From the cell containing the given text, extract its center point as [x, y] coordinate. 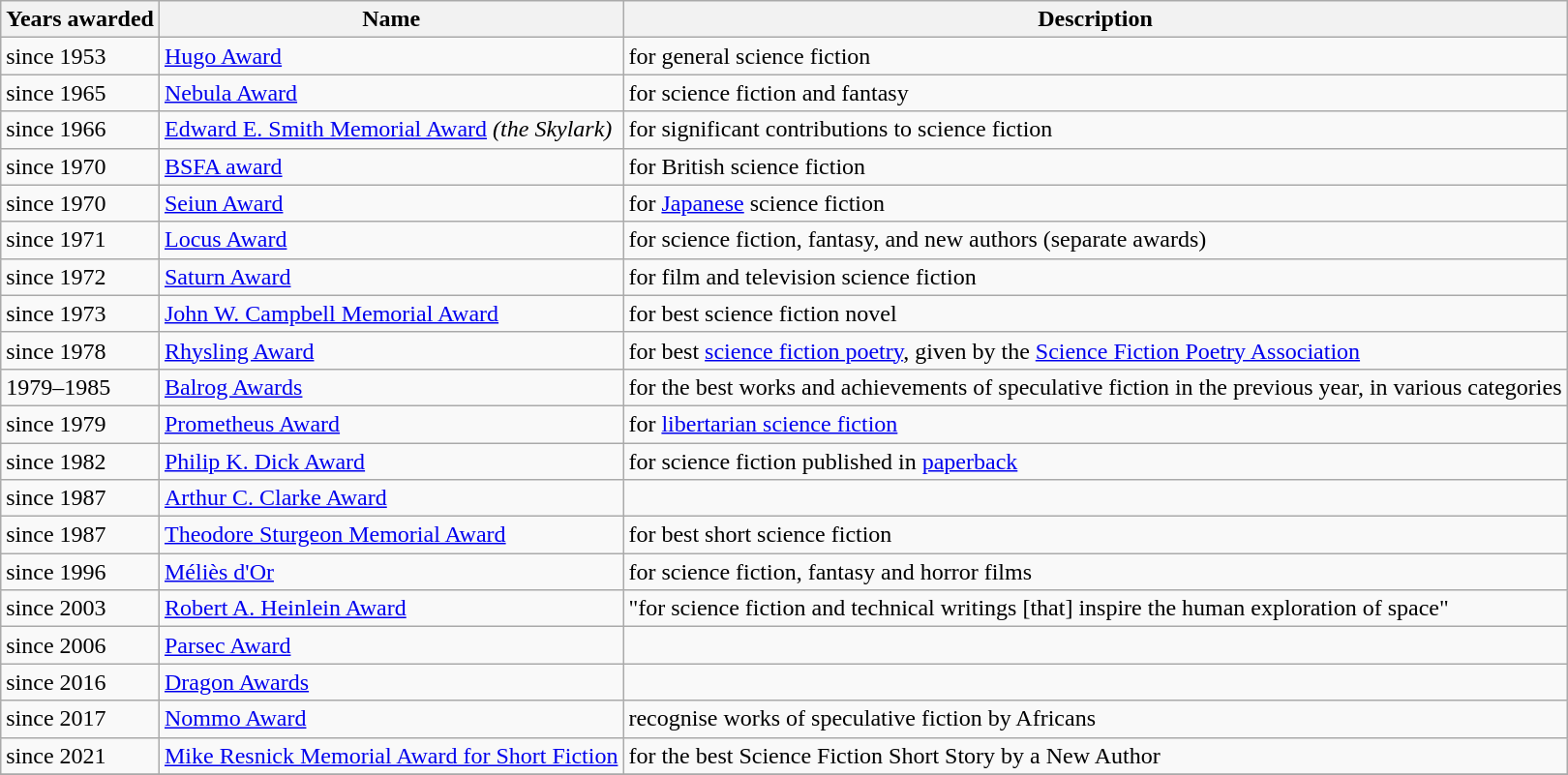
Méliès d'Or [391, 572]
since 2021 [80, 756]
for best science fiction poetry, given by the Science Fiction Poetry Association [1096, 350]
Description [1096, 19]
since 2006 [80, 645]
"for science fiction and technical writings [that] inspire the human exploration of space" [1096, 609]
since 2016 [80, 682]
Theodore Sturgeon Memorial Award [391, 535]
for Japanese science fiction [1096, 203]
for significant contributions to science fiction [1096, 130]
1979–1985 [80, 387]
since 1973 [80, 313]
since 1965 [80, 93]
Nebula Award [391, 93]
recognise works of speculative fiction by Africans [1096, 719]
for general science fiction [1096, 56]
since 1972 [80, 277]
for British science fiction [1096, 166]
Rhysling Award [391, 350]
for the best works and achievements of speculative fiction in the previous year, in various categories [1096, 387]
Locus Award [391, 240]
Philip K. Dick Award [391, 462]
for the best Science Fiction Short Story by a New Author [1096, 756]
Nommo Award [391, 719]
for science fiction published in paperback [1096, 462]
Seiun Award [391, 203]
Edward E. Smith Memorial Award (the Skylark) [391, 130]
Prometheus Award [391, 424]
Mike Resnick Memorial Award for Short Fiction [391, 756]
John W. Campbell Memorial Award [391, 313]
Dragon Awards [391, 682]
since 1953 [80, 56]
for libertarian science fiction [1096, 424]
for best short science fiction [1096, 535]
since 1966 [80, 130]
Years awarded [80, 19]
for film and television science fiction [1096, 277]
BSFA award [391, 166]
since 2017 [80, 719]
Hugo Award [391, 56]
for science fiction and fantasy [1096, 93]
since 1982 [80, 462]
Saturn Award [391, 277]
Robert A. Heinlein Award [391, 609]
Arthur C. Clarke Award [391, 498]
for science fiction, fantasy, and new authors (separate awards) [1096, 240]
since 1979 [80, 424]
since 2003 [80, 609]
for best science fiction novel [1096, 313]
Balrog Awards [391, 387]
since 1996 [80, 572]
Name [391, 19]
since 1978 [80, 350]
Parsec Award [391, 645]
for science fiction, fantasy and horror films [1096, 572]
since 1971 [80, 240]
